Pinpoint the cell where the given text exists, returning its [x, y] midpoint coordinate. 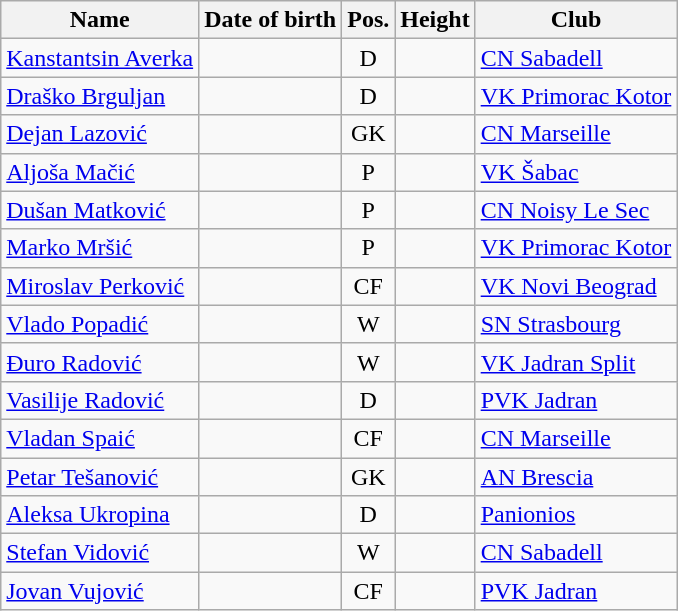
Pos. [368, 20]
Height [435, 20]
Name [100, 20]
Draško Brguljan [100, 96]
Date of birth [270, 20]
Dejan Lazović [100, 134]
VK Novi Beograd [576, 286]
Petar Tešanović [100, 477]
Stefan Vidović [100, 553]
Miroslav Perković [100, 286]
VK Šabac [576, 172]
Dušan Matković [100, 210]
Panionios [576, 515]
Vlado Popadić [100, 324]
CN Noisy Le Sec [576, 210]
SN Strasbourg [576, 324]
Marko Mršić [100, 248]
Vladan Spaić [100, 438]
Vasilije Radović [100, 400]
Aleksa Ukropina [100, 515]
Đuro Radović [100, 362]
AN Brescia [576, 477]
Jovan Vujović [100, 591]
Club [576, 20]
Aljoša Mačić [100, 172]
VK Jadran Split [576, 362]
Kanstantsin Averka [100, 58]
